Extract the [X, Y] coordinate from the center of the cell holding the provided text.  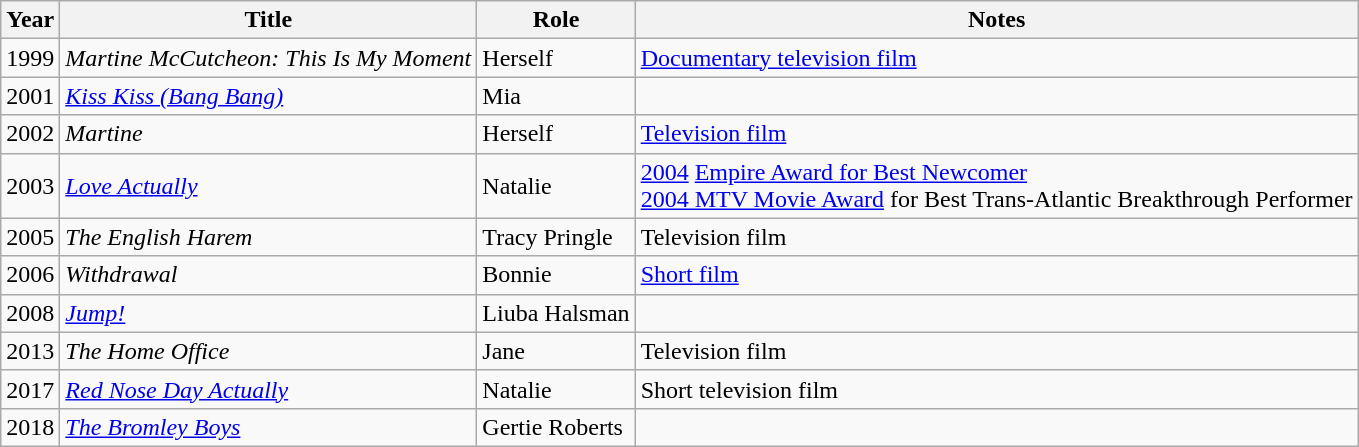
Title [268, 20]
The Bromley Boys [268, 427]
Notes [996, 20]
2006 [30, 275]
Jump! [268, 313]
Martine McCutcheon: This Is My Moment [268, 58]
Mia [556, 96]
2001 [30, 96]
Year [30, 20]
2005 [30, 237]
2008 [30, 313]
Kiss Kiss (Bang Bang) [268, 96]
Bonnie [556, 275]
2003 [30, 186]
Martine [268, 134]
Withdrawal [268, 275]
Documentary television film [996, 58]
Liuba Halsman [556, 313]
2004 Empire Award for Best Newcomer2004 MTV Movie Award for Best Trans-Atlantic Breakthrough Performer [996, 186]
Red Nose Day Actually [268, 389]
Short television film [996, 389]
Love Actually [268, 186]
Short film [996, 275]
2002 [30, 134]
1999 [30, 58]
Role [556, 20]
Tracy Pringle [556, 237]
Jane [556, 351]
The English Harem [268, 237]
2017 [30, 389]
The Home Office [268, 351]
2018 [30, 427]
2013 [30, 351]
Gertie Roberts [556, 427]
